For the text-containing cell, return its midpoint in (X, Y) coordinate format. 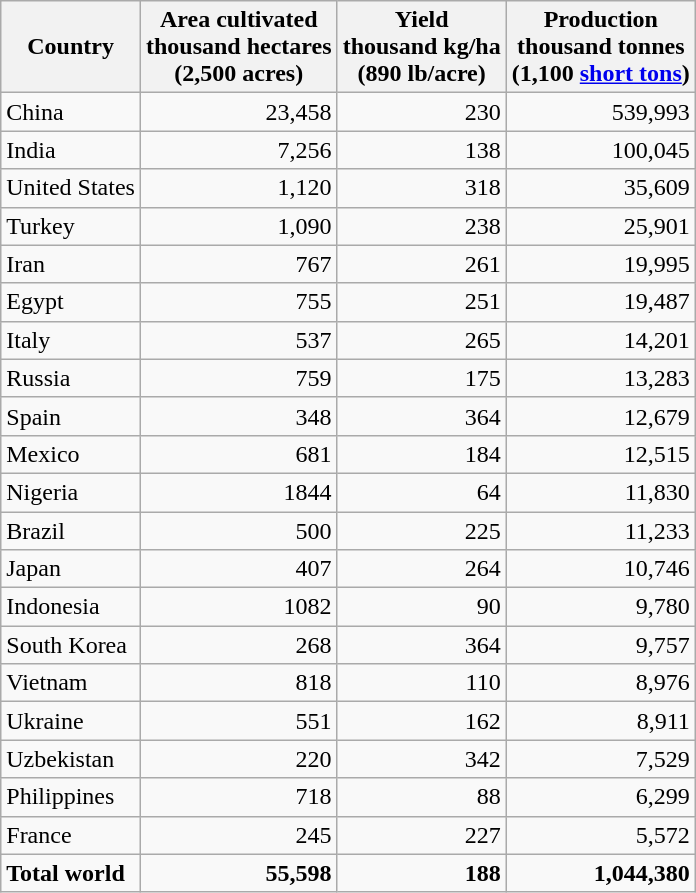
12,515 (600, 454)
11,233 (600, 531)
Vietnam (71, 683)
Production thousand tonnes (1,100 short tons) (600, 47)
Total world (71, 873)
Brazil (71, 531)
United States (71, 188)
90 (422, 607)
407 (238, 569)
Turkey (71, 226)
230 (422, 112)
100,045 (600, 150)
681 (238, 454)
551 (238, 721)
Yield thousand kg/ha (890 lb/acre) (422, 47)
110 (422, 683)
Philippines (71, 797)
264 (422, 569)
138 (422, 150)
1082 (238, 607)
245 (238, 835)
11,830 (600, 492)
19,487 (600, 302)
162 (422, 721)
1,044,380 (600, 873)
6,299 (600, 797)
Area cultivated thousand hectares (2,500 acres) (238, 47)
818 (238, 683)
1,120 (238, 188)
8,911 (600, 721)
Russia (71, 378)
755 (238, 302)
537 (238, 340)
Country (71, 47)
France (71, 835)
Ukraine (71, 721)
25,901 (600, 226)
India (71, 150)
188 (422, 873)
Spain (71, 416)
Egypt (71, 302)
767 (238, 264)
342 (422, 759)
539,993 (600, 112)
9,757 (600, 645)
Japan (71, 569)
12,679 (600, 416)
55,598 (238, 873)
175 (422, 378)
13,283 (600, 378)
19,995 (600, 264)
268 (238, 645)
225 (422, 531)
South Korea (71, 645)
23,458 (238, 112)
Iran (71, 264)
261 (422, 264)
227 (422, 835)
10,746 (600, 569)
8,976 (600, 683)
238 (422, 226)
Uzbekistan (71, 759)
14,201 (600, 340)
251 (422, 302)
9,780 (600, 607)
1844 (238, 492)
1,090 (238, 226)
220 (238, 759)
7,529 (600, 759)
35,609 (600, 188)
Indonesia (71, 607)
184 (422, 454)
348 (238, 416)
Nigeria (71, 492)
759 (238, 378)
718 (238, 797)
64 (422, 492)
China (71, 112)
318 (422, 188)
5,572 (600, 835)
500 (238, 531)
Mexico (71, 454)
Italy (71, 340)
7,256 (238, 150)
88 (422, 797)
265 (422, 340)
